From the cell containing the given text, extract its center point as [X, Y] coordinate. 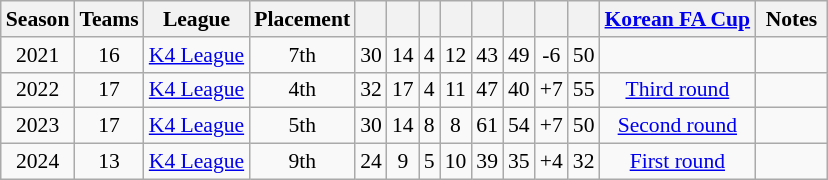
2024 [38, 162]
61 [487, 126]
5 [430, 162]
10 [456, 162]
24 [371, 162]
7th [302, 55]
Season [38, 19]
40 [519, 90]
2021 [38, 55]
9 [403, 162]
54 [519, 126]
Notes [791, 19]
5th [302, 126]
11 [456, 90]
43 [487, 55]
16 [108, 55]
First round [678, 162]
55 [584, 90]
Placement [302, 19]
12 [456, 55]
+4 [552, 162]
13 [108, 162]
Teams [108, 19]
Second round [678, 126]
47 [487, 90]
2023 [38, 126]
39 [487, 162]
Korean FA Cup [678, 19]
49 [519, 55]
4th [302, 90]
-6 [552, 55]
2022 [38, 90]
League [196, 19]
35 [519, 162]
9th [302, 162]
Third round [678, 90]
